Identify which cell holds the provided text, then report its (X, Y) central coordinate. 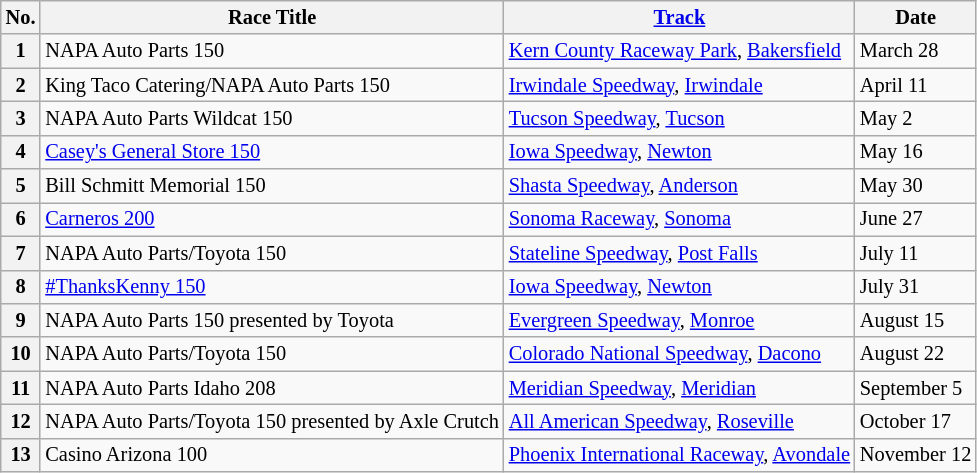
July 11 (916, 253)
May 30 (916, 186)
11 (21, 388)
9 (21, 320)
Irwindale Speedway, Irwindale (680, 85)
November 12 (916, 455)
10 (21, 354)
Bill Schmitt Memorial 150 (272, 186)
August 22 (916, 354)
Sonoma Raceway, Sonoma (680, 219)
No. (21, 17)
NAPA Auto Parts/Toyota 150 presented by Axle Crutch (272, 421)
Casey's General Store 150 (272, 152)
Evergreen Speedway, Monroe (680, 320)
Colorado National Speedway, Dacono (680, 354)
8 (21, 287)
NAPA Auto Parts 150 presented by Toyota (272, 320)
NAPA Auto Parts Wildcat 150 (272, 118)
April 11 (916, 85)
Shasta Speedway, Anderson (680, 186)
July 31 (916, 287)
7 (21, 253)
Phoenix International Raceway, Avondale (680, 455)
Date (916, 17)
September 5 (916, 388)
October 17 (916, 421)
Race Title (272, 17)
Meridian Speedway, Meridian (680, 388)
#ThanksKenny 150 (272, 287)
NAPA Auto Parts 150 (272, 51)
1 (21, 51)
Casino Arizona 100 (272, 455)
13 (21, 455)
5 (21, 186)
May 2 (916, 118)
4 (21, 152)
Track (680, 17)
3 (21, 118)
March 28 (916, 51)
Kern County Raceway Park, Bakersfield (680, 51)
NAPA Auto Parts Idaho 208 (272, 388)
June 27 (916, 219)
6 (21, 219)
12 (21, 421)
2 (21, 85)
All American Speedway, Roseville (680, 421)
May 16 (916, 152)
Stateline Speedway, Post Falls (680, 253)
Carneros 200 (272, 219)
King Taco Catering/NAPA Auto Parts 150 (272, 85)
August 15 (916, 320)
Tucson Speedway, Tucson (680, 118)
